For the text-containing cell, return its midpoint in [x, y] coordinate format. 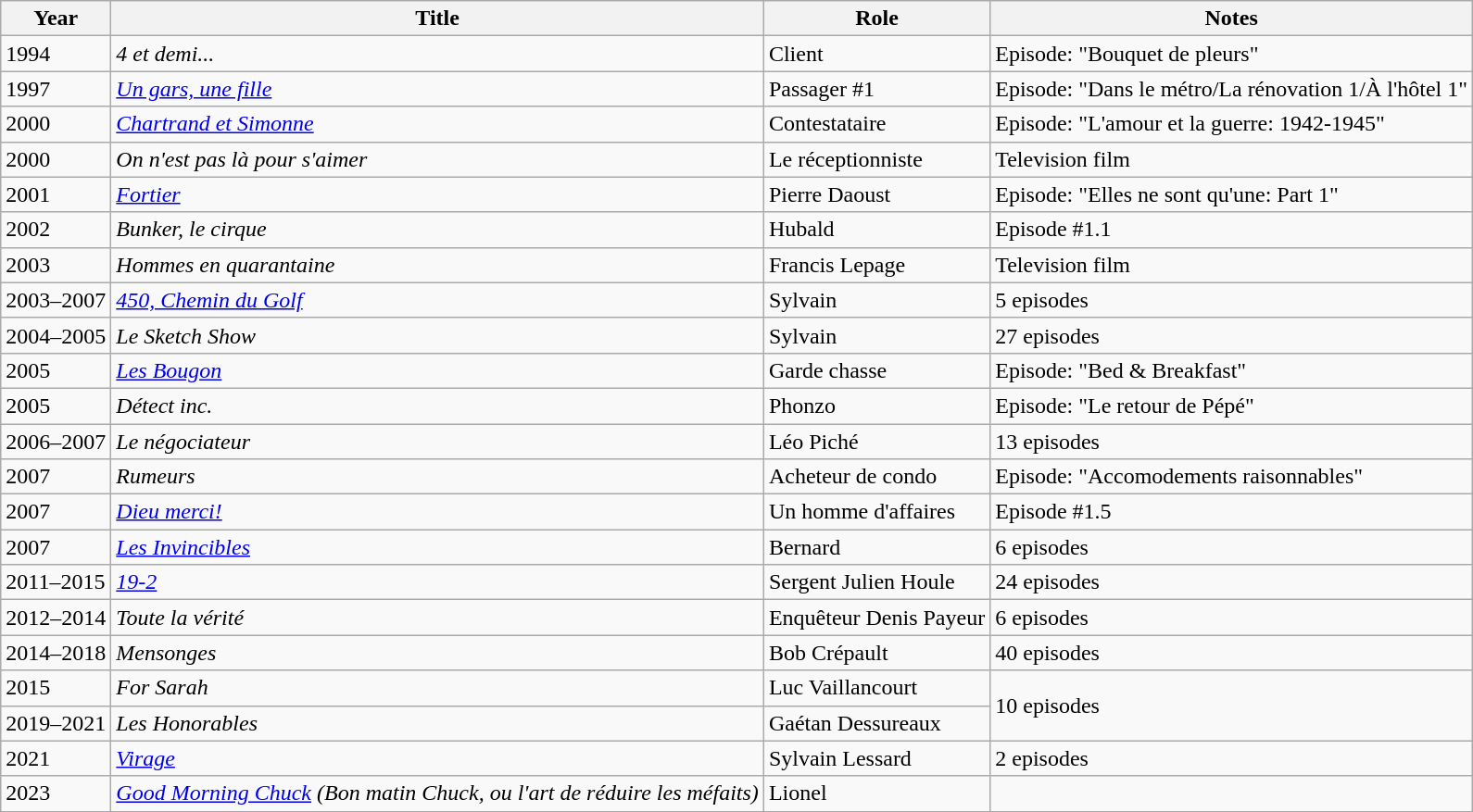
1994 [56, 54]
Les Bougon [437, 370]
2015 [56, 688]
Un homme d'affaires [876, 512]
2006–2007 [56, 442]
2 episodes [1232, 758]
2003 [56, 265]
Episode #1.5 [1232, 512]
Détect inc. [437, 406]
For Sarah [437, 688]
Role [876, 19]
Le négociateur [437, 442]
24 episodes [1232, 582]
Phonzo [876, 406]
Toute la vérité [437, 618]
2004–2005 [56, 335]
Episode: "Bouquet de pleurs" [1232, 54]
Bernard [876, 547]
Episode: "Le retour de Pépé" [1232, 406]
Year [56, 19]
Francis Lepage [876, 265]
Le Sketch Show [437, 335]
2021 [56, 758]
40 episodes [1232, 653]
Good Morning Chuck (Bon matin Chuck, ou l'art de réduire les méfaits) [437, 793]
Client [876, 54]
Episode: "Accomodements raisonnables" [1232, 477]
Sylvain Lessard [876, 758]
Le réceptionniste [876, 159]
Fortier [437, 194]
13 episodes [1232, 442]
2019–2021 [56, 723]
Garde chasse [876, 370]
On n'est pas là pour s'aimer [437, 159]
Bob Crépault [876, 653]
Passager #1 [876, 89]
2003–2007 [56, 300]
Dieu merci! [437, 512]
Acheteur de condo [876, 477]
Notes [1232, 19]
5 episodes [1232, 300]
Mensonges [437, 653]
2011–2015 [56, 582]
19-2 [437, 582]
Un gars, une fille [437, 89]
Luc Vaillancourt [876, 688]
Virage [437, 758]
Pierre Daoust [876, 194]
Léo Piché [876, 442]
4 et demi... [437, 54]
Les Invincibles [437, 547]
2001 [56, 194]
Episode: "Dans le métro/La rénovation 1/À l'hôtel 1" [1232, 89]
1997 [56, 89]
Bunker, le cirque [437, 230]
Episode: "Elles ne sont qu'une: Part 1" [1232, 194]
Sergent Julien Houle [876, 582]
Hommes en quarantaine [437, 265]
Chartrand et Simonne [437, 124]
Gaétan Dessureaux [876, 723]
10 episodes [1232, 706]
Hubald [876, 230]
Title [437, 19]
2002 [56, 230]
Rumeurs [437, 477]
27 episodes [1232, 335]
Lionel [876, 793]
2023 [56, 793]
Les Honorables [437, 723]
Episode: "L'amour et la guerre: 1942-1945" [1232, 124]
Episode #1.1 [1232, 230]
450, Chemin du Golf [437, 300]
Enquêteur Denis Payeur [876, 618]
2014–2018 [56, 653]
2012–2014 [56, 618]
Contestataire [876, 124]
Episode: "Bed & Breakfast" [1232, 370]
